Output the (x, y) coordinate of the center of the cell containing the given text.  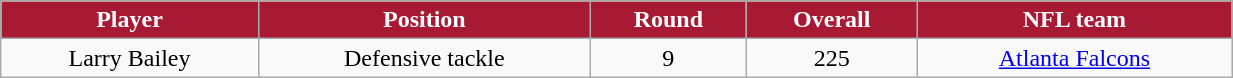
Overall (832, 20)
Atlanta Falcons (1074, 58)
NFL team (1074, 20)
Player (130, 20)
225 (832, 58)
Round (668, 20)
Defensive tackle (424, 58)
Position (424, 20)
9 (668, 58)
Larry Bailey (130, 58)
